Detect which cell encompasses the target text, then output its [x, y] center coordinate. 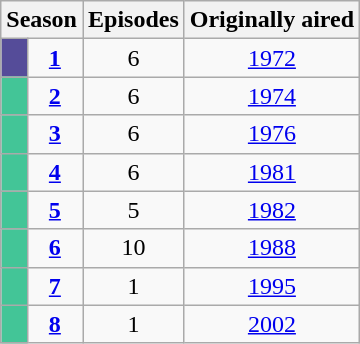
2002 [272, 324]
Season [42, 20]
1974 [272, 96]
1982 [272, 210]
8 [54, 324]
Originally aired [272, 20]
4 [54, 172]
10 [133, 248]
1995 [272, 286]
7 [54, 286]
1976 [272, 134]
1972 [272, 58]
2 [54, 96]
1988 [272, 248]
3 [54, 134]
1981 [272, 172]
Episodes [133, 20]
